Identify which cell holds the provided text, then report its [x, y] central coordinate. 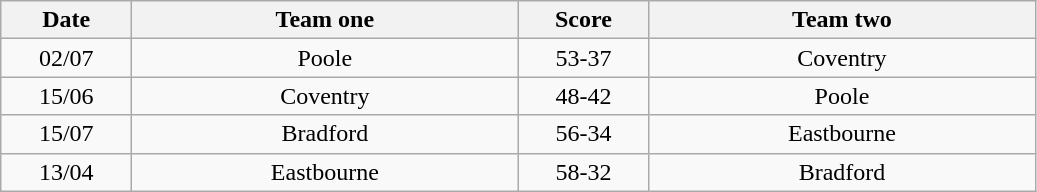
Team one [325, 20]
Date [66, 20]
53-37 [584, 58]
15/06 [66, 96]
58-32 [584, 172]
56-34 [584, 134]
48-42 [584, 96]
Score [584, 20]
13/04 [66, 172]
Team two [842, 20]
02/07 [66, 58]
15/07 [66, 134]
